Extract the [X, Y] coordinate from the center of the cell holding the provided text.  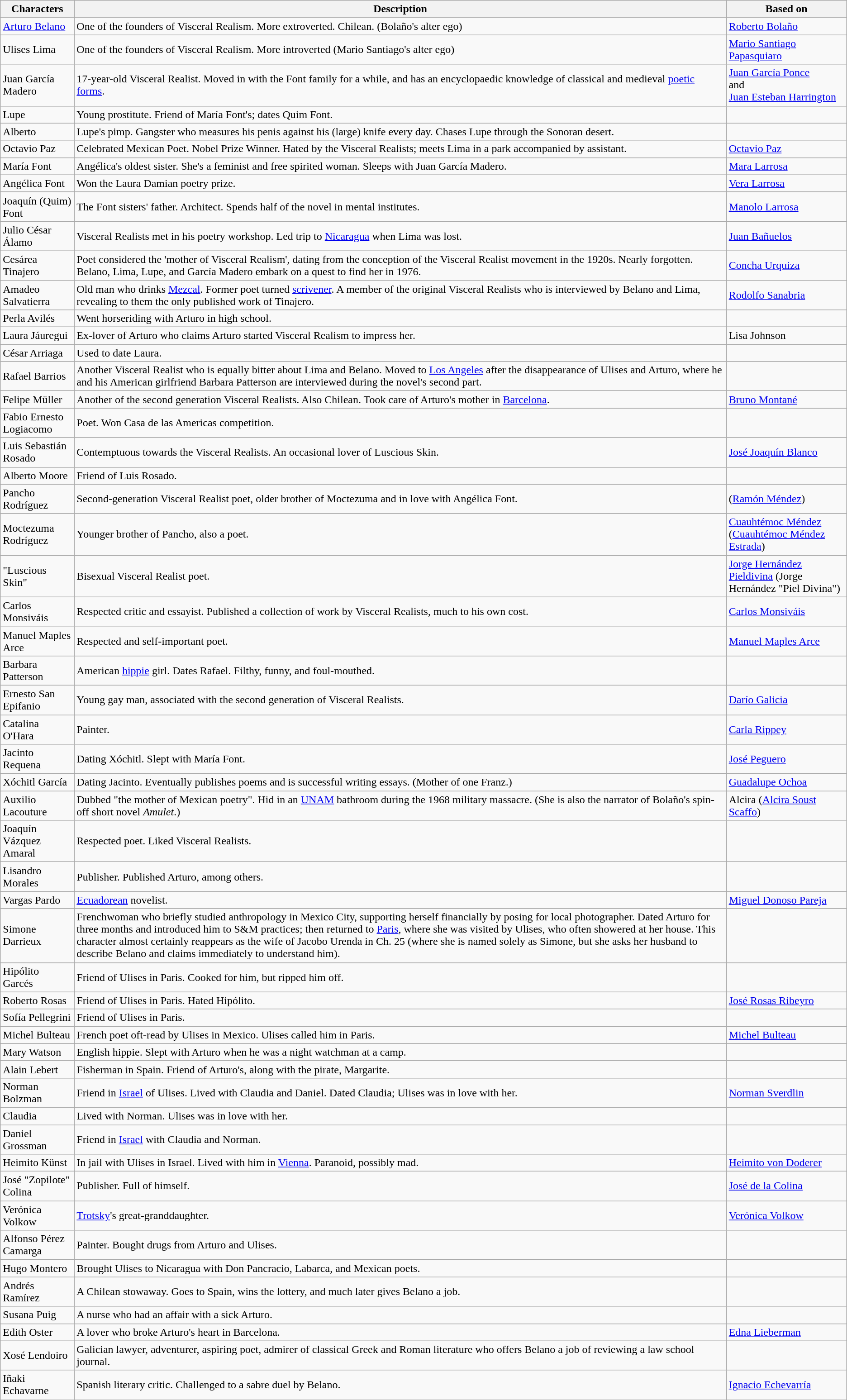
José Joaquín Blanco [786, 452]
Heimito von Doderer [786, 1163]
Hipólito Garcés [37, 977]
Juan Bañuelos [786, 236]
Alberto Moore [37, 476]
Publisher. Full of himself. [400, 1186]
Friend of Luis Rosado. [400, 476]
French poet oft-read by Ulises in Mexico. Ulises called him in Paris. [400, 1035]
Norman Sverdlin [786, 1092]
Lupe [37, 114]
Claudia [37, 1116]
Daniel Grossman [37, 1139]
English hippie. Slept with Arturo when he was a night watchman at a camp. [400, 1052]
Description [400, 9]
Respected critic and essayist. Published a collection of work by Visceral Realists, much to his own cost. [400, 612]
Roberto Rosas [37, 1000]
Luis Sebastián Rosado [37, 452]
Jacinto Requena [37, 759]
Friend in Israel with Claudia and Norman. [400, 1139]
Felipe Müller [37, 400]
Used to date Laura. [400, 353]
Ulises Lima [37, 50]
A nurse who had an affair with a sick Arturo. [400, 1315]
American hippie girl. Dates Rafael. Filthy, funny, and foul-mouthed. [400, 671]
Cesárea Tinajero [37, 265]
Darío Galicia [786, 700]
Hugo Montero [37, 1268]
Lisandro Morales [37, 877]
Lisa Johnson [786, 336]
Alcira (Alcira Soust Scaffo) [786, 805]
Edna Lieberman [786, 1332]
Rafael Barrios [37, 376]
Julio César Álamo [37, 236]
Young prostitute. Friend of María Font's; dates Quim Font. [400, 114]
Bisexual Visceral Realist poet. [400, 576]
Trotsky's great-granddaughter. [400, 1215]
Catalina O'Hara [37, 729]
A lover who broke Arturo's heart in Barcelona. [400, 1332]
Spanish literary critic. Challenged to a sabre duel by Belano. [400, 1385]
Friend of Ulises in Paris. [400, 1018]
Cuauhtémoc Méndez (Cuauhtémoc Méndez Estrada) [786, 534]
17-year-old Visceral Realist. Moved in with the Font family for a while, and has an encyclopaedic knowledge of classical and medieval poetic forms. [400, 85]
Younger brother of Pancho, also a poet. [400, 534]
Lived with Norman. Ulises was in love with her. [400, 1116]
Laura Jáuregui [37, 336]
A Chilean stowaway. Goes to Spain, wins the lottery, and much later gives Belano a job. [400, 1291]
Went horseriding with Arturo in high school. [400, 319]
Joaquín (Quim) Font [37, 206]
Alain Lebert [37, 1069]
Juan García Madero [37, 85]
Angélica Font [37, 183]
Auxilio Lacouture [37, 805]
Contemptuous towards the Visceral Realists. An occasional lover of Luscious Skin. [400, 452]
Respected poet. Liked Visceral Realists. [400, 841]
Barbara Patterson [37, 671]
Ernesto San Epifanio [37, 700]
Celebrated Mexican Poet. Nobel Prize Winner. Hated by the Visceral Realists; meets Lima in a park accompanied by assistant. [400, 149]
Amadeo Salvatierra [37, 295]
José Peguero [786, 759]
Dating Jacinto. Eventually publishes poems and is successful writing essays. (Mother of one Franz.) [400, 782]
Fabio Ernesto Logiacomo [37, 423]
Friend of Ulises in Paris. Hated Hipólito. [400, 1000]
Lupe's pimp. Gangster who measures his penis against his (large) knife every day. Chases Lupe through the Sonoran desert. [400, 132]
Mario Santiago Papasquiaro [786, 50]
Dating Xóchitl. Slept with María Font. [400, 759]
Arturo Belano [37, 26]
Fisherman in Spain. Friend of Arturo's, along with the pirate, Margarite. [400, 1069]
Heimito Künst [37, 1163]
Moctezuma Rodríguez [37, 534]
Angélica's oldest sister. She's a feminist and free spirited woman. Sleeps with Juan García Madero. [400, 166]
Jorge Hernández Pieldivina (Jorge Hernández "Piel Divina") [786, 576]
Miguel Donoso Pareja [786, 900]
María Font [37, 166]
Andrés Ramírez [37, 1291]
Simone Darrieux [37, 936]
Painter. Bought drugs from Arturo and Ulises. [400, 1245]
Mary Watson [37, 1052]
José Rosas Ribeyro [786, 1000]
(Ramón Méndez) [786, 499]
Vera Larrosa [786, 183]
Guadalupe Ochoa [786, 782]
César Arriaga [37, 353]
Alberto [37, 132]
Susana Puig [37, 1315]
Vargas Pardo [37, 900]
One of the founders of Visceral Realism. More extroverted. Chilean. (Bolaño's alter ego) [400, 26]
Brought Ulises to Nicaragua with Don Pancracio, Labarca, and Mexican poets. [400, 1268]
Second-generation Visceral Realist poet, older brother of Moctezuma and in love with Angélica Font. [400, 499]
Poet. Won Casa de las Americas competition. [400, 423]
Pancho Rodríguez [37, 499]
In jail with Ulises in Israel. Lived with him in Vienna. Paranoid, possibly mad. [400, 1163]
Ignacio Echevarría [786, 1385]
Ecuadorean novelist. [400, 900]
Joaquín Vázquez Amaral [37, 841]
Manolo Larrosa [786, 206]
Juan García PonceandJuan Esteban Harrington [786, 85]
Iñaki Echavarne [37, 1385]
Visceral Realists met in his poetry workshop. Led trip to Nicaragua when Lima was lost. [400, 236]
Xóchitl García [37, 782]
José de la Colina [786, 1186]
Friend in Israel of Ulises. Lived with Claudia and Daniel. Dated Claudia; Ulises was in love with her. [400, 1092]
Roberto Bolaño [786, 26]
Based on [786, 9]
"Luscious Skin" [37, 576]
Perla Avilés [37, 319]
Respected and self-important poet. [400, 641]
Sofía Pellegrini [37, 1018]
Publisher. Published Arturo, among others. [400, 877]
Xosé Lendoiro [37, 1356]
Painter. [400, 729]
Mara Larrosa [786, 166]
Alfonso Pérez Camarga [37, 1245]
One of the founders of Visceral Realism. More introverted (Mario Santiago's alter ego) [400, 50]
Edith Oster [37, 1332]
Ex-lover of Arturo who claims Arturo started Visceral Realism to impress her. [400, 336]
Friend of Ulises in Paris. Cooked for him, but ripped him off. [400, 977]
Won the Laura Damian poetry prize. [400, 183]
Carla Rippey [786, 729]
Young gay man, associated with the second generation of Visceral Realists. [400, 700]
José "Zopilote" Colina [37, 1186]
Bruno Montané [786, 400]
Another of the second generation Visceral Realists. Also Chilean. Took care of Arturo's mother in Barcelona. [400, 400]
Norman Bolzman [37, 1092]
Concha Urquiza [786, 265]
Rodolfo Sanabria [786, 295]
The Font sisters' father. Architect. Spends half of the novel in mental institutes. [400, 206]
Characters [37, 9]
